Locate the cell with the specified text and output its [X, Y] center coordinate. 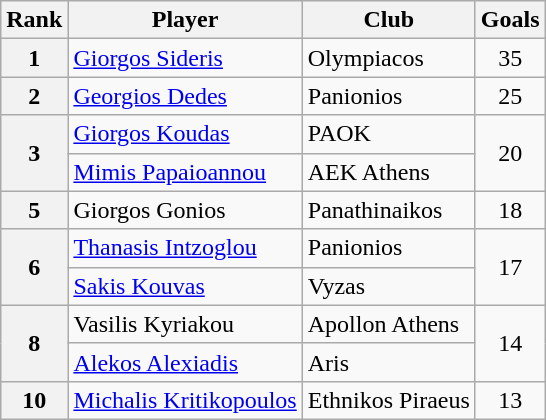
Alekos Alexiadis [185, 362]
Rank [34, 20]
20 [510, 153]
Michalis Kritikopoulos [185, 400]
14 [510, 343]
35 [510, 58]
Georgios Dedes [185, 96]
Club [388, 20]
8 [34, 343]
25 [510, 96]
Apollon Athens [388, 324]
Vasilis Kyriakou [185, 324]
Giorgos Gonios [185, 210]
Olympiacos [388, 58]
Player [185, 20]
Panathinaikos [388, 210]
Vyzas [388, 286]
13 [510, 400]
Giorgos Koudas [185, 134]
Aris [388, 362]
5 [34, 210]
6 [34, 267]
17 [510, 267]
18 [510, 210]
AEK Athens [388, 172]
3 [34, 153]
2 [34, 96]
Thanasis Intzoglou [185, 248]
PAOK [388, 134]
Goals [510, 20]
Giorgos Sideris [185, 58]
Sakis Kouvas [185, 286]
Ethnikos Piraeus [388, 400]
10 [34, 400]
Mimis Papaioannou [185, 172]
1 [34, 58]
